Output the (x, y) coordinate of the center of the cell containing the given text.  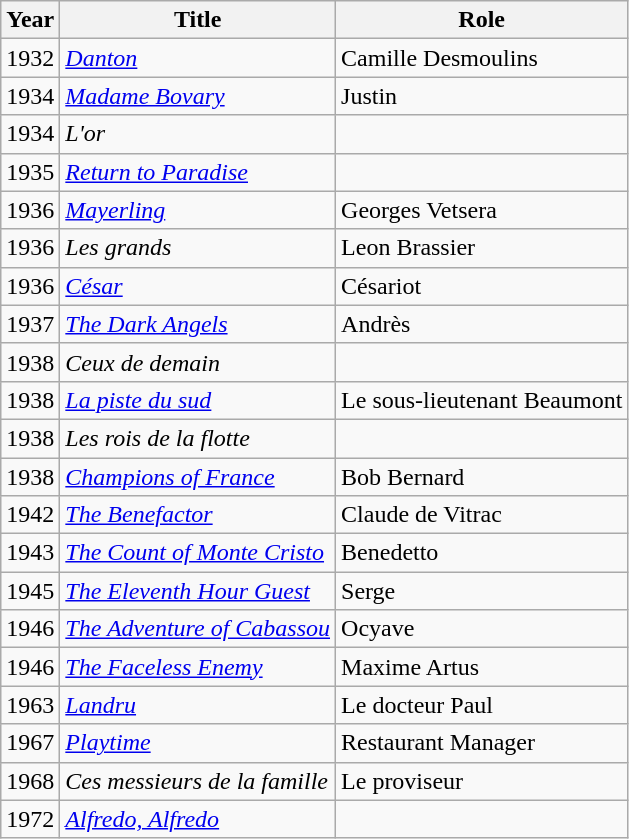
Le docteur Paul (482, 705)
1942 (30, 515)
The Faceless Enemy (198, 667)
Restaurant Manager (482, 743)
The Eleventh Hour Guest (198, 591)
Maxime Artus (482, 667)
Danton (198, 58)
1972 (30, 819)
Ocyave (482, 629)
Mayerling (198, 210)
Georges Vetsera (482, 210)
Role (482, 20)
The Benefactor (198, 515)
1932 (30, 58)
Year (30, 20)
Andrès (482, 324)
Title (198, 20)
The Count of Monte Cristo (198, 553)
1943 (30, 553)
Ces messieurs de la famille (198, 781)
Le sous-lieutenant Beaumont (482, 400)
1963 (30, 705)
Playtime (198, 743)
Bob Bernard (482, 477)
Champions of France (198, 477)
Alfredo, Alfredo (198, 819)
1945 (30, 591)
L'or (198, 134)
The Adventure of Cabassou (198, 629)
Le proviseur (482, 781)
Leon Brassier (482, 248)
1967 (30, 743)
Return to Paradise (198, 172)
1968 (30, 781)
Benedetto (482, 553)
Camille Desmoulins (482, 58)
1937 (30, 324)
Claude de Vitrac (482, 515)
Césariot (482, 286)
Madame Bovary (198, 96)
Ceux de demain (198, 362)
The Dark Angels (198, 324)
Justin (482, 96)
1935 (30, 172)
Serge (482, 591)
La piste du sud (198, 400)
Les grands (198, 248)
César (198, 286)
Les rois de la flotte (198, 438)
Landru (198, 705)
